Locate the cell with the specified text and output its (x, y) center coordinate. 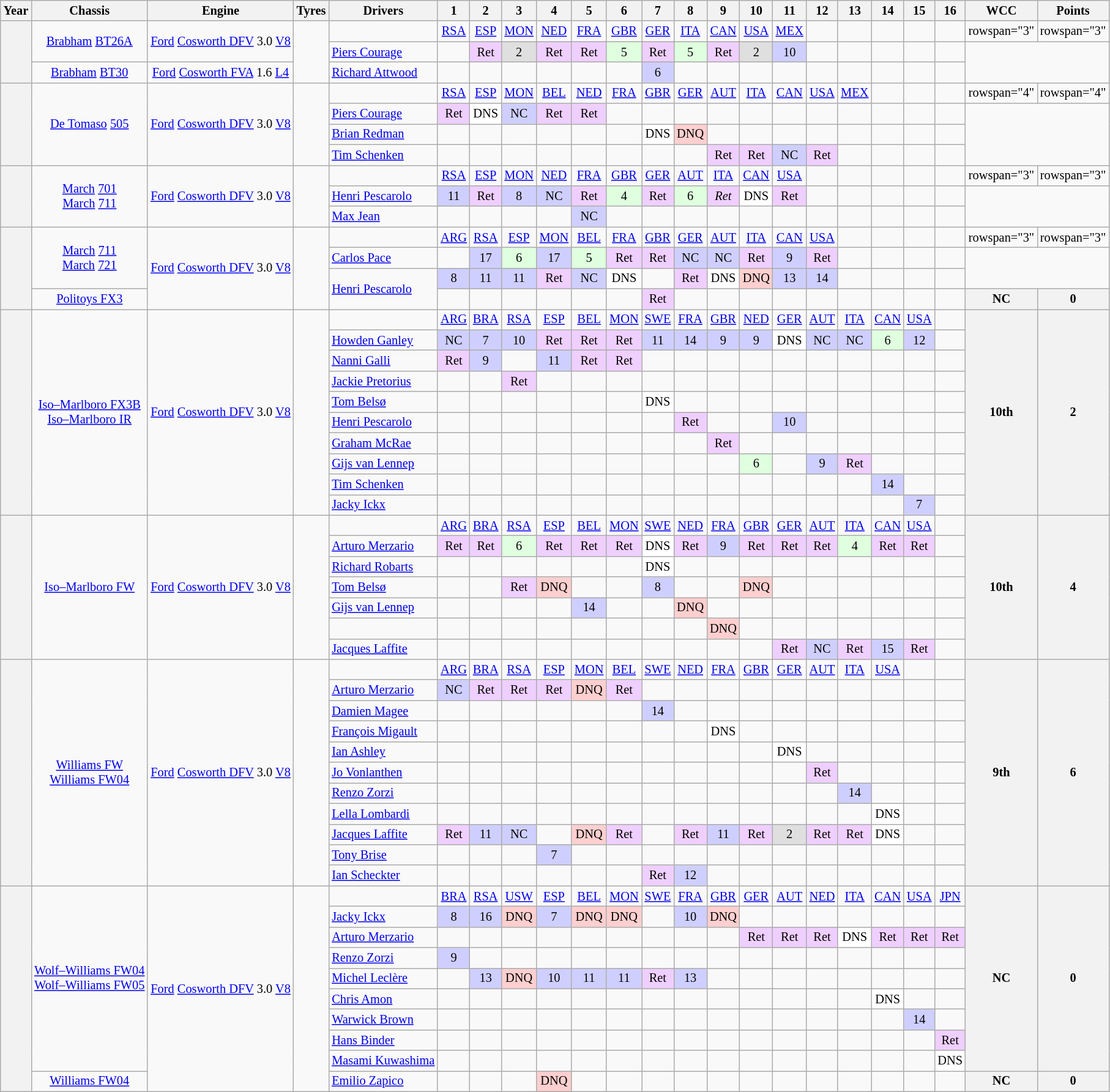
Richard Robarts (383, 566)
Carlos Pace (383, 258)
Jackie Pretorius (383, 381)
Michel Leclère (383, 978)
USW (519, 896)
Brian Redman (383, 134)
Masami Kuwashima (383, 1061)
Brabham BT26A (89, 42)
Ford Cosworth FVA 1.6 L4 (220, 72)
Ian Ashley (383, 752)
Tony Brise (383, 855)
Graham McRae (383, 443)
De Tomaso 505 (89, 124)
Jo Vonlanthen (383, 773)
March 711March 721 (89, 258)
Howden Ganley (383, 340)
Richard Attwood (383, 72)
Hans Binder (383, 1040)
Brabham BT30 (89, 72)
Wolf–Williams FW04Wolf–Williams FW05 (89, 979)
Year (16, 10)
Engine (220, 10)
Politoys FX3 (89, 299)
Chassis (89, 10)
François Migault (383, 731)
Iso–Marlboro FW (89, 587)
Damien Magee (383, 711)
JPN (950, 896)
9th (1001, 772)
March 701March 711 (89, 196)
Emilio Zapico (383, 1081)
Nanni Galli (383, 360)
Lella Lombardi (383, 814)
3 (519, 10)
Chris Amon (383, 999)
WCC (1001, 10)
Max Jean (383, 217)
Drivers (383, 10)
Ian Scheckter (383, 875)
Warwick Brown (383, 1020)
Tyres (311, 10)
Points (1073, 10)
1 (454, 10)
Williams FWWilliams FW04 (89, 772)
Williams FW04 (89, 1081)
Iso–Marlboro FX3BIso–Marlboro IR (89, 412)
